Pinpoint the cell where the given text exists, returning its [X, Y] midpoint coordinate. 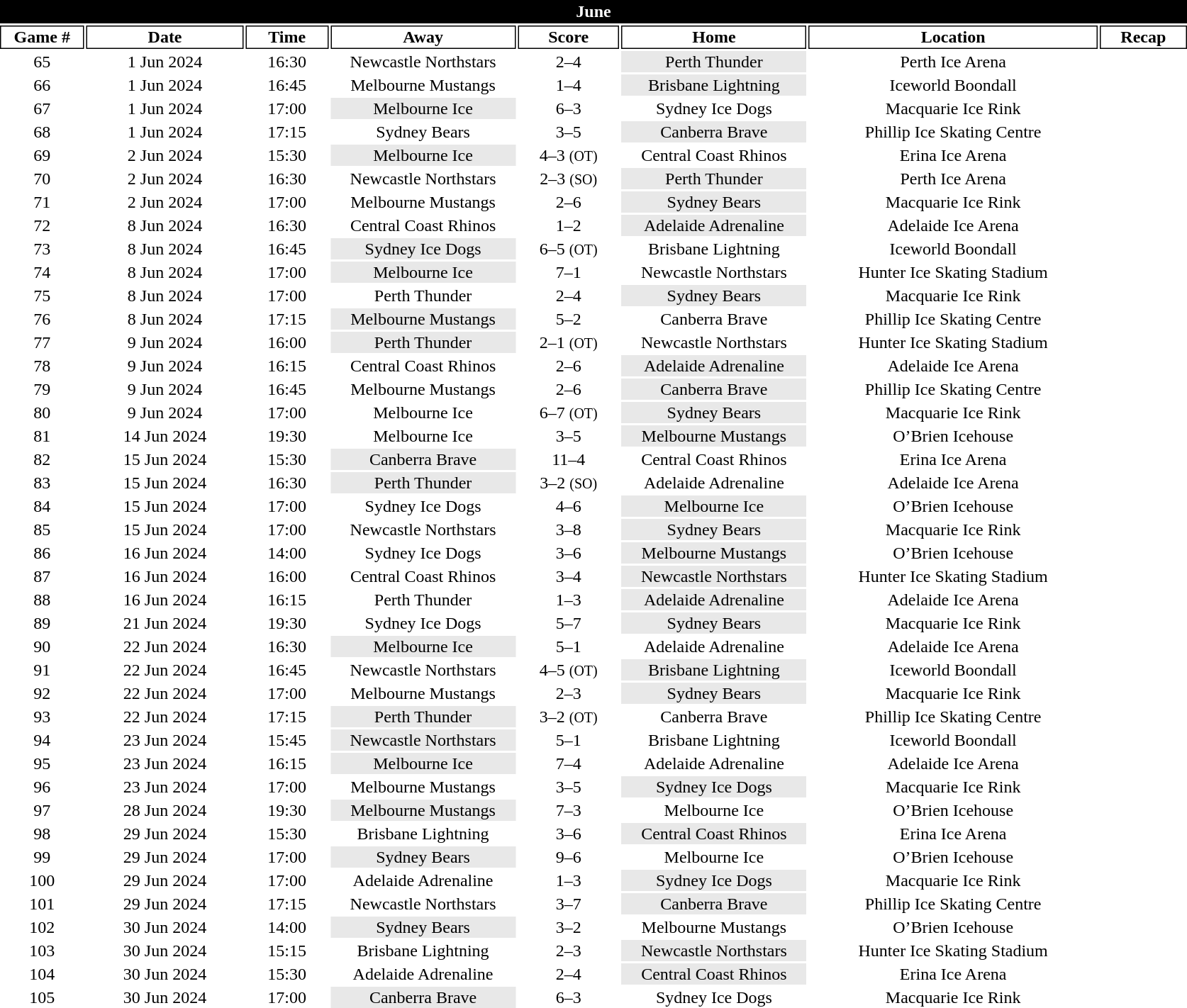
68 [43, 132]
7–4 [569, 763]
Date [165, 37]
69 [43, 155]
95 [43, 763]
7–1 [569, 272]
65 [43, 62]
6–7 (OT) [569, 413]
77 [43, 342]
75 [43, 296]
101 [43, 904]
80 [43, 413]
3–2 [569, 927]
3–7 [569, 904]
15:45 [287, 740]
Home [714, 37]
Score [569, 37]
105 [43, 997]
71 [43, 202]
92 [43, 693]
5–2 [569, 319]
3–8 [569, 530]
74 [43, 272]
84 [43, 506]
99 [43, 857]
21 Jun 2024 [165, 623]
11–4 [569, 459]
93 [43, 717]
67 [43, 108]
83 [43, 483]
Time [287, 37]
2–1 (OT) [569, 342]
91 [43, 670]
79 [43, 389]
76 [43, 319]
97 [43, 810]
4–3 (OT) [569, 155]
88 [43, 600]
7–3 [569, 810]
3–2 (OT) [569, 717]
15:15 [287, 951]
103 [43, 951]
100 [43, 880]
73 [43, 249]
82 [43, 459]
Location [953, 37]
89 [43, 623]
86 [43, 553]
9–6 [569, 857]
70 [43, 179]
Recap [1143, 37]
14 Jun 2024 [165, 436]
4–5 (OT) [569, 670]
1–2 [569, 225]
June [593, 11]
98 [43, 834]
102 [43, 927]
94 [43, 740]
1–4 [569, 85]
6–5 (OT) [569, 249]
28 Jun 2024 [165, 810]
78 [43, 366]
81 [43, 436]
96 [43, 787]
66 [43, 85]
72 [43, 225]
Away [423, 37]
3–2 (SO) [569, 483]
87 [43, 576]
90 [43, 646]
104 [43, 974]
2–3 (SO) [569, 179]
5–7 [569, 623]
Game # [43, 37]
3–4 [569, 576]
85 [43, 530]
4–6 [569, 506]
